Capture the cell that displays the provided text and extract its (x, y) central coordinate. 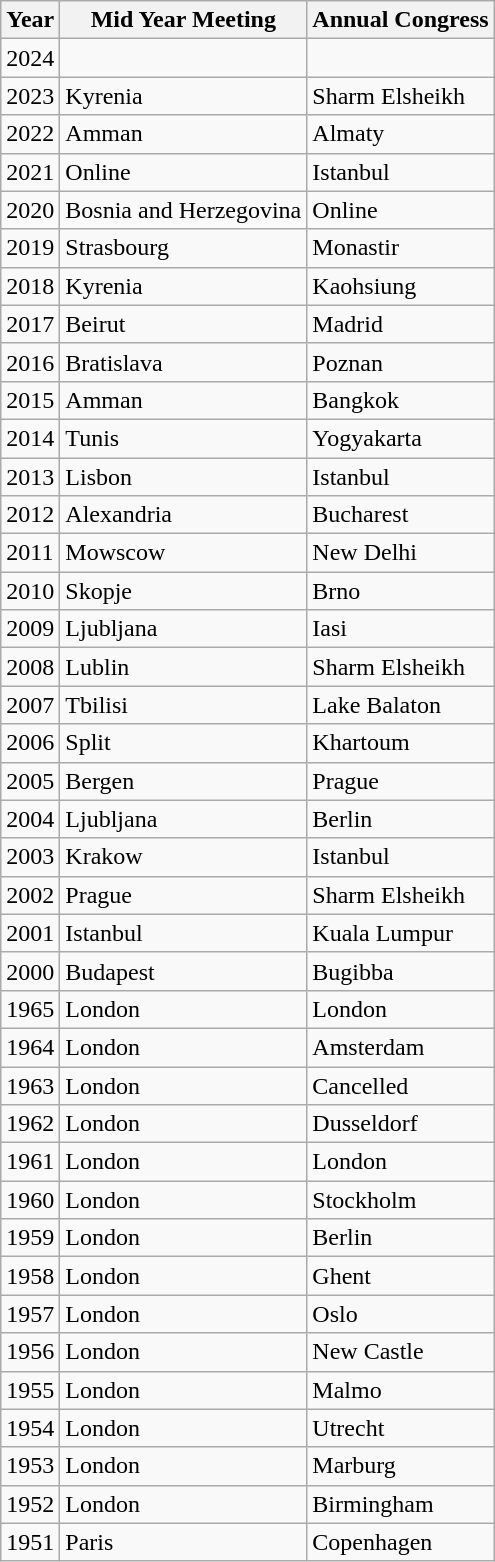
New Delhi (400, 553)
2000 (30, 971)
2014 (30, 438)
2023 (30, 96)
2002 (30, 895)
2021 (30, 172)
1953 (30, 1466)
2022 (30, 134)
2010 (30, 591)
Monastir (400, 248)
Malmo (400, 1390)
Ghent (400, 1276)
2001 (30, 933)
Lake Balaton (400, 705)
2019 (30, 248)
2005 (30, 781)
Almaty (400, 134)
Bergen (184, 781)
Beirut (184, 324)
2020 (30, 210)
Dusseldorf (400, 1124)
Iasi (400, 629)
Bugibba (400, 971)
1958 (30, 1276)
1963 (30, 1085)
Stockholm (400, 1200)
Copenhagen (400, 1542)
Budapest (184, 971)
New Castle (400, 1352)
2008 (30, 667)
1959 (30, 1238)
Khartoum (400, 743)
Utrecht (400, 1428)
2003 (30, 857)
Annual Congress (400, 20)
Kaohsiung (400, 286)
2013 (30, 477)
2007 (30, 705)
2016 (30, 362)
2024 (30, 58)
1961 (30, 1162)
Yogyakarta (400, 438)
Bucharest (400, 515)
2009 (30, 629)
1955 (30, 1390)
2006 (30, 743)
Bangkok (400, 400)
Lublin (184, 667)
Amsterdam (400, 1047)
Madrid (400, 324)
Kuala Lumpur (400, 933)
Bratislava (184, 362)
2004 (30, 819)
Strasbourg (184, 248)
Lisbon (184, 477)
1964 (30, 1047)
Year (30, 20)
1965 (30, 1009)
1952 (30, 1504)
Bosnia and Herzegovina (184, 210)
Cancelled (400, 1085)
Paris (184, 1542)
1962 (30, 1124)
Krakow (184, 857)
1951 (30, 1542)
Marburg (400, 1466)
Birmingham (400, 1504)
Alexandria (184, 515)
2015 (30, 400)
2017 (30, 324)
Mid Year Meeting (184, 20)
Tbilisi (184, 705)
2012 (30, 515)
1956 (30, 1352)
1960 (30, 1200)
2011 (30, 553)
2018 (30, 286)
1957 (30, 1314)
Skopje (184, 591)
Tunis (184, 438)
Poznan (400, 362)
Oslo (400, 1314)
Mowscow (184, 553)
Split (184, 743)
Brno (400, 591)
1954 (30, 1428)
